Output the (x, y) coordinate of the center of the cell containing the given text.  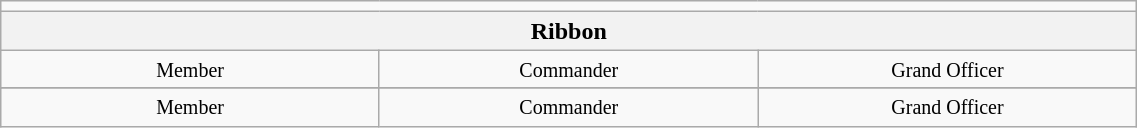
Ribbon (569, 31)
